Locate the cell with the specified text and output its [x, y] center coordinate. 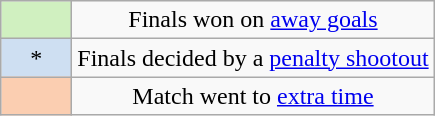
Match went to extra time [253, 96]
Finals decided by a penalty shootout [253, 58]
* [36, 58]
Finals won on away goals [253, 20]
